Search for the cell housing the specified text and yield its (X, Y) center coordinate. 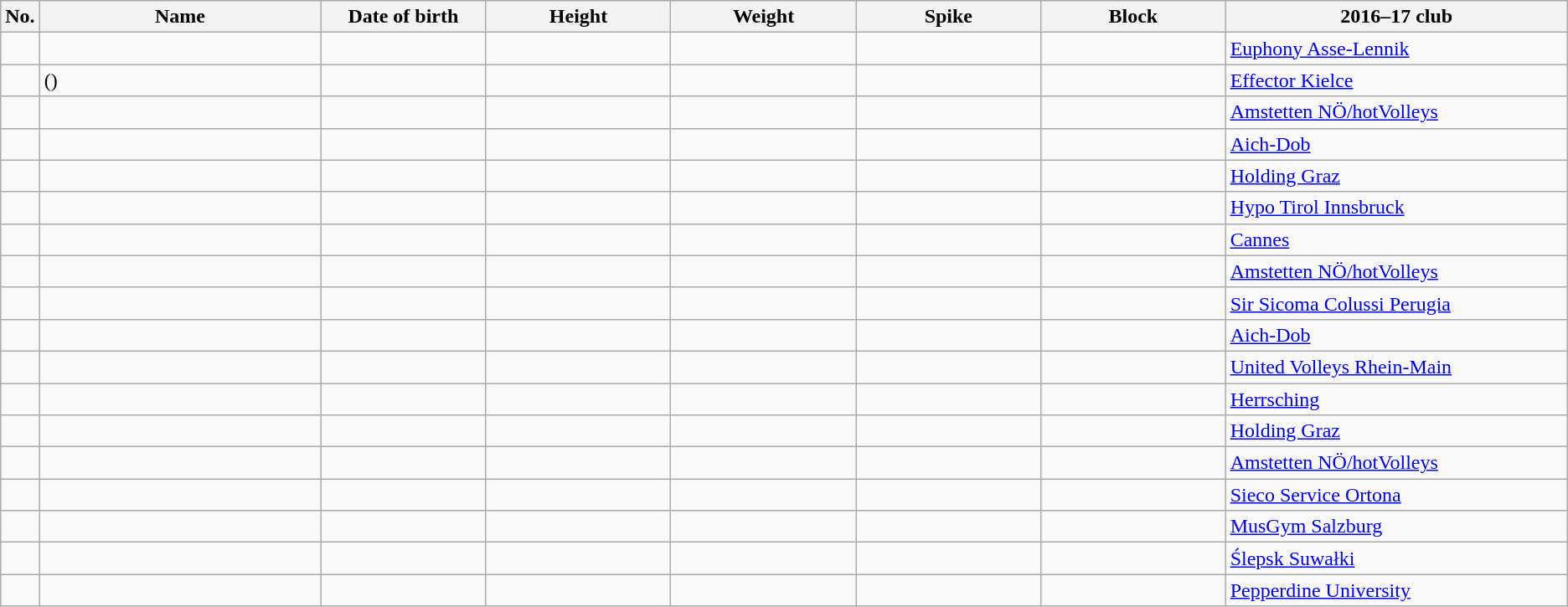
Block (1134, 17)
Height (578, 17)
Cannes (1396, 239)
Weight (764, 17)
No. (20, 17)
MusGym Salzburg (1396, 527)
United Volleys Rhein-Main (1396, 367)
Spike (948, 17)
Hypo Tirol Innsbruck (1396, 208)
Name (180, 17)
Herrsching (1396, 399)
Sir Sicoma Colussi Perugia (1396, 303)
() (180, 80)
Euphony Asse-Lennik (1396, 49)
Pepperdine University (1396, 590)
Effector Kielce (1396, 80)
Sieco Service Ortona (1396, 495)
2016–17 club (1396, 17)
Date of birth (404, 17)
Ślepsk Suwałki (1396, 558)
